From the cell containing the given text, extract its center point as [x, y] coordinate. 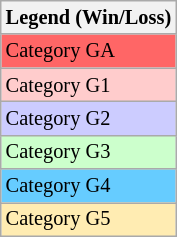
Category G2 [88, 118]
Category G3 [88, 152]
Category G1 [88, 85]
Category GA [88, 51]
Category G4 [88, 186]
Category G5 [88, 219]
Legend (Win/Loss) [88, 17]
